Locate the cell with the specified text and output its [x, y] center coordinate. 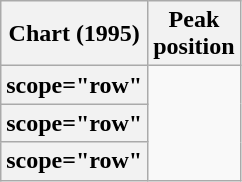
Peakposition [194, 34]
Chart (1995) [74, 34]
